Provide the (x, y) coordinate of the cell's center where the given text is located.  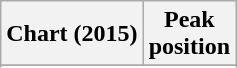
Chart (2015) (72, 34)
Peak position (189, 34)
